From the cell containing the given text, extract its center point as [x, y] coordinate. 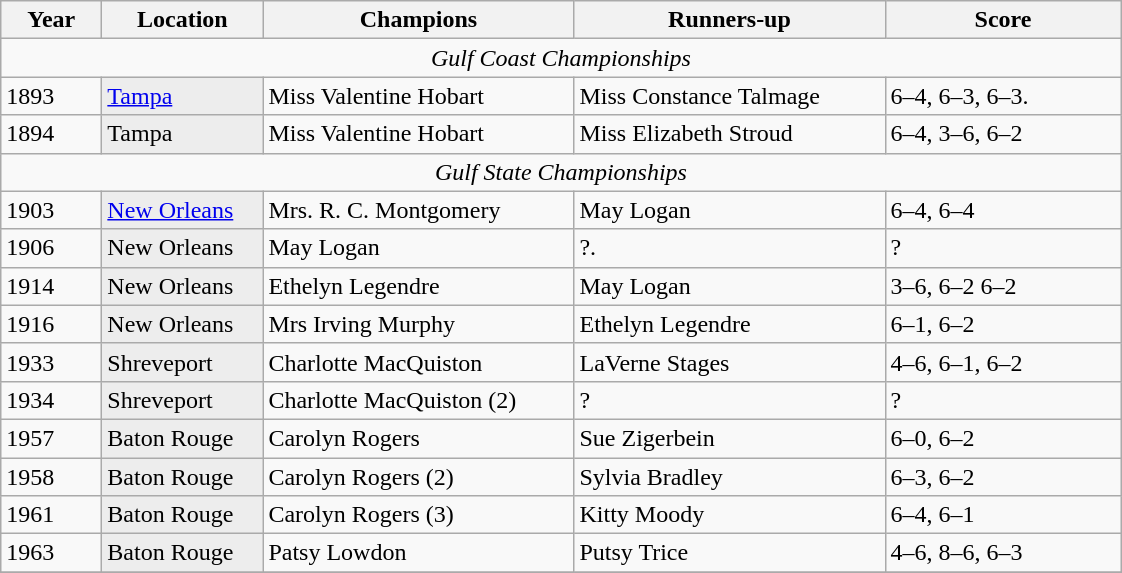
Mrs Irving Murphy [418, 324]
1894 [52, 134]
LaVerne Stages [730, 362]
Charlotte MacQuiston (2) [418, 400]
Kitty Moody [730, 515]
Putsy Trice [730, 553]
Patsy Lowdon [418, 553]
6–3, 6–2 [1003, 477]
1958 [52, 477]
1961 [52, 515]
3–6, 6–2 6–2 [1003, 286]
Carolyn Rogers [418, 438]
Year [52, 20]
1916 [52, 324]
Runners-up [730, 20]
Mrs. R. C. Montgomery [418, 210]
?. [730, 248]
6–4, 6–1 [1003, 515]
6–4, 3–6, 6–2 [1003, 134]
1893 [52, 96]
Sylvia Bradley [730, 477]
1934 [52, 400]
4–6, 6–1, 6–2 [1003, 362]
Carolyn Rogers (2) [418, 477]
Location [182, 20]
1963 [52, 553]
Carolyn Rogers (3) [418, 515]
1914 [52, 286]
1906 [52, 248]
1903 [52, 210]
Champions [418, 20]
Gulf State Championships [561, 172]
6–0, 6–2 [1003, 438]
6–4, 6–3, 6–3. [1003, 96]
4–6, 8–6, 6–3 [1003, 553]
Gulf Coast Championships [561, 58]
Miss Constance Talmage [730, 96]
1933 [52, 362]
Miss Elizabeth Stroud [730, 134]
Charlotte MacQuiston [418, 362]
Sue Zigerbein [730, 438]
Score [1003, 20]
1957 [52, 438]
6–4, 6–4 [1003, 210]
6–1, 6–2 [1003, 324]
